For the text-containing cell, return its midpoint in [x, y] coordinate format. 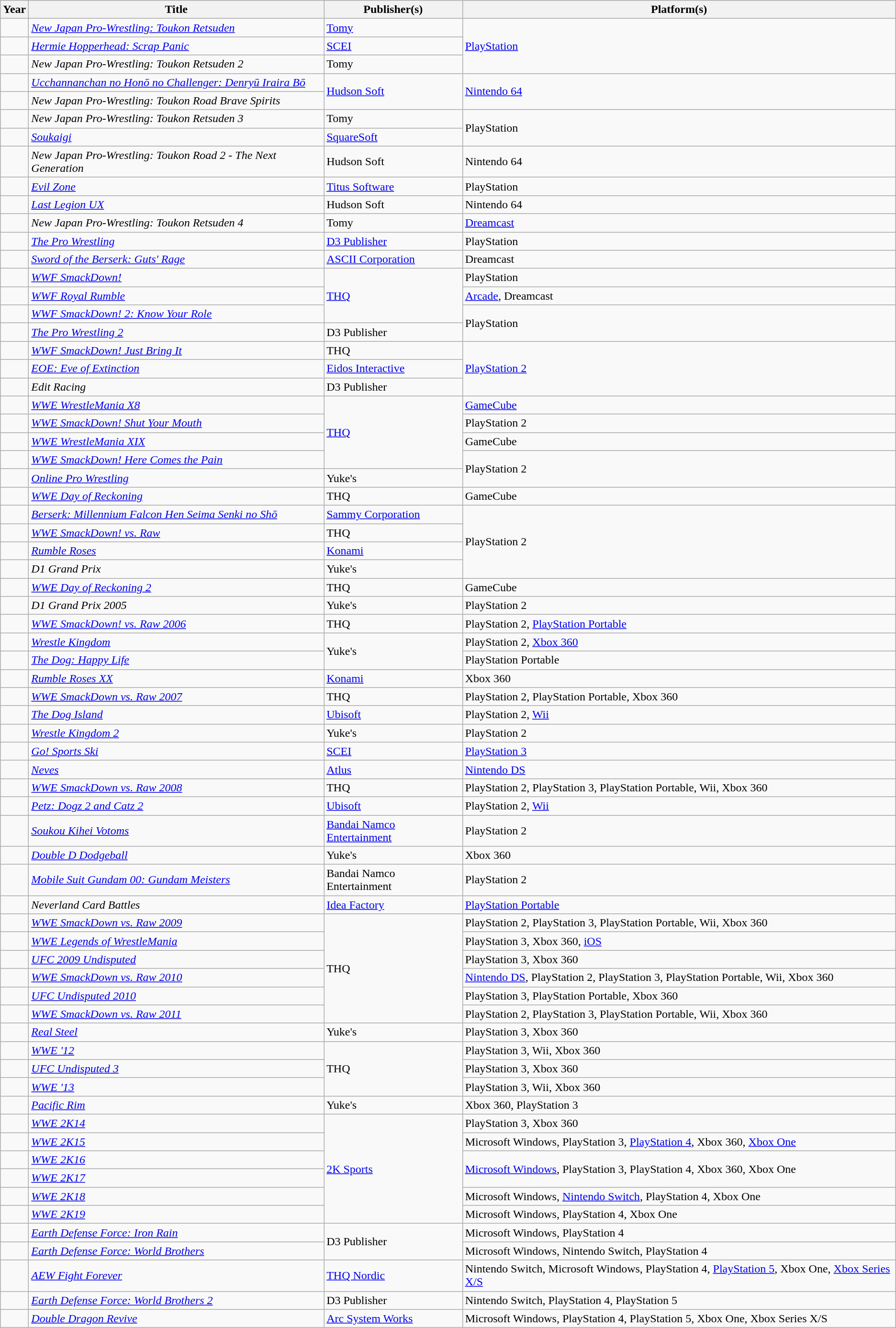
Edit Racing [176, 387]
WWE Day of Reckoning 2 [176, 587]
PlayStation 3, PlayStation Portable, Xbox 360 [679, 996]
Idea Factory [393, 905]
New Japan Pro-Wrestling: Toukon Retsuden 4 [176, 223]
D1 Grand Prix [176, 569]
Microsoft Windows, PlayStation 4, Xbox One [679, 1215]
Neverland Card Battles [176, 905]
WWE SmackDown! vs. Raw 2006 [176, 624]
New Japan Pro-Wrestling: Toukon Retsuden [176, 28]
WWE 2K18 [176, 1196]
Microsoft Windows, Nintendo Switch, PlayStation 4, Xbox One [679, 1196]
Nintendo DS, PlayStation 2, PlayStation 3, PlayStation Portable, Wii, Xbox 360 [679, 978]
Double D Dodgeball [176, 855]
WWE SmackDown! Here Comes the Pain [176, 460]
Atlus [393, 769]
Online Pro Wrestling [176, 478]
EOE: Eve of Extinction [176, 369]
THQ Nordic [393, 1275]
Sword of the Berserk: Guts' Rage [176, 259]
AEW Fight Forever [176, 1275]
Soukou Kihei Votoms [176, 830]
PlayStation 3, Xbox 360, iOS [679, 941]
Double Dragon Revive [176, 1318]
Hermie Hopperhead: Scrap Panic [176, 46]
Go! Sports Ski [176, 751]
Eidos Interactive [393, 369]
Real Steel [176, 1032]
WWE SmackDown vs. Raw 2009 [176, 923]
Petz: Dogz 2 and Catz 2 [176, 806]
Earth Defense Force: Iron Rain [176, 1233]
Pacific Rim [176, 1105]
Last Legion UX [176, 204]
Title [176, 10]
Earth Defense Force: World Brothers [176, 1251]
Xbox 360, PlayStation 3 [679, 1105]
Microsoft Windows, PlayStation 4 [679, 1233]
Mobile Suit Gundam 00: Gundam Meisters [176, 880]
Neves [176, 769]
New Japan Pro-Wrestling: Toukon Road Brave Spirits [176, 101]
Nintendo DS [679, 769]
WWE Legends of WrestleMania [176, 941]
The Pro Wrestling [176, 241]
WWE SmackDown vs. Raw 2011 [176, 1014]
Arcade, Dreamcast [679, 296]
WWE SmackDown vs. Raw 2010 [176, 978]
Earth Defense Force: World Brothers 2 [176, 1300]
The Dog Island [176, 715]
Arc System Works [393, 1318]
New Japan Pro-Wrestling: Toukon Retsuden 3 [176, 119]
WWE SmackDown vs. Raw 2007 [176, 697]
WWE SmackDown vs. Raw 2008 [176, 788]
Wrestle Kingdom [176, 642]
Platform(s) [679, 10]
PlayStation 2, PlayStation Portable [679, 624]
Evil Zone [176, 186]
WWE 2K14 [176, 1123]
Microsoft Windows, PlayStation 4, PlayStation 5, Xbox One, Xbox Series X/S [679, 1318]
D1 Grand Prix 2005 [176, 606]
WWE 2K16 [176, 1160]
PlayStation 2, PlayStation Portable, Xbox 360 [679, 697]
WWF SmackDown! [176, 278]
Nintendo Switch, Microsoft Windows, PlayStation 4, PlayStation 5, Xbox One, Xbox Series X/S [679, 1275]
WWE SmackDown! vs. Raw [176, 533]
ASCII Corporation [393, 259]
PlayStation 2, Xbox 360 [679, 642]
SquareSoft [393, 137]
Ucchannanchan no Honō no Challenger: Denryū Iraira Bō [176, 82]
WWE '13 [176, 1087]
WWE 2K17 [176, 1178]
Rumble Roses [176, 551]
WWF SmackDown! 2: Know Your Role [176, 314]
WWE WrestleMania X8 [176, 405]
WWE 2K15 [176, 1142]
Wrestle Kingdom 2 [176, 733]
UFC Undisputed 3 [176, 1069]
WWE WrestleMania XIX [176, 441]
Soukaigi [176, 137]
WWE '12 [176, 1050]
Sammy Corporation [393, 514]
Berserk: Millennium Falcon Hen Seima Senki no Shō [176, 514]
Microsoft Windows, Nintendo Switch, PlayStation 4 [679, 1251]
WWE SmackDown! Shut Your Mouth [176, 423]
New Japan Pro-Wrestling: Toukon Road 2 - The Next Generation [176, 162]
2K Sports [393, 1169]
UFC 2009 Undisputed [176, 959]
Titus Software [393, 186]
Year [14, 10]
The Pro Wrestling 2 [176, 332]
The Dog: Happy Life [176, 660]
PlayStation 3 [679, 751]
New Japan Pro-Wrestling: Toukon Retsuden 2 [176, 64]
WWF Royal Rumble [176, 296]
UFC Undisputed 2010 [176, 996]
Publisher(s) [393, 10]
WWE 2K19 [176, 1215]
WWF SmackDown! Just Bring It [176, 350]
WWE Day of Reckoning [176, 496]
Rumble Roses XX [176, 678]
Nintendo Switch, PlayStation 4, PlayStation 5 [679, 1300]
